From the cell containing the given text, extract its center point as (X, Y) coordinate. 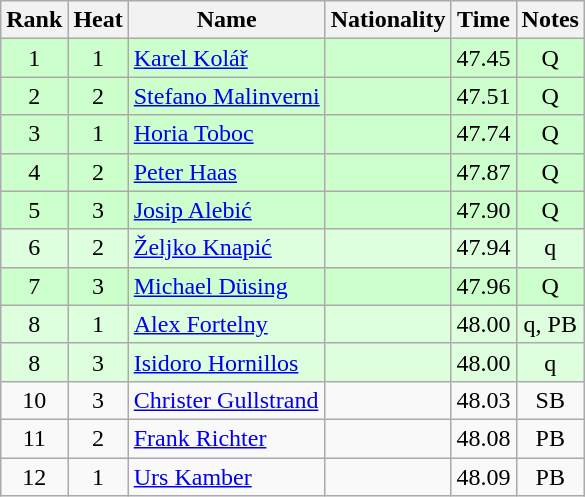
47.74 (484, 134)
Željko Knapić (226, 248)
48.09 (484, 477)
q, PB (550, 324)
Karel Kolář (226, 58)
SB (550, 400)
47.94 (484, 248)
5 (34, 210)
47.51 (484, 96)
Rank (34, 20)
Horia Toboc (226, 134)
11 (34, 438)
Urs Kamber (226, 477)
Isidoro Hornillos (226, 362)
Christer Gullstrand (226, 400)
47.87 (484, 172)
Heat (98, 20)
Stefano Malinverni (226, 96)
Alex Fortelny (226, 324)
7 (34, 286)
Notes (550, 20)
Michael Düsing (226, 286)
Frank Richter (226, 438)
12 (34, 477)
47.90 (484, 210)
47.96 (484, 286)
6 (34, 248)
10 (34, 400)
47.45 (484, 58)
4 (34, 172)
48.08 (484, 438)
Peter Haas (226, 172)
Josip Alebić (226, 210)
Name (226, 20)
Time (484, 20)
48.03 (484, 400)
Nationality (388, 20)
